Identify which cell holds the provided text, then report its (X, Y) central coordinate. 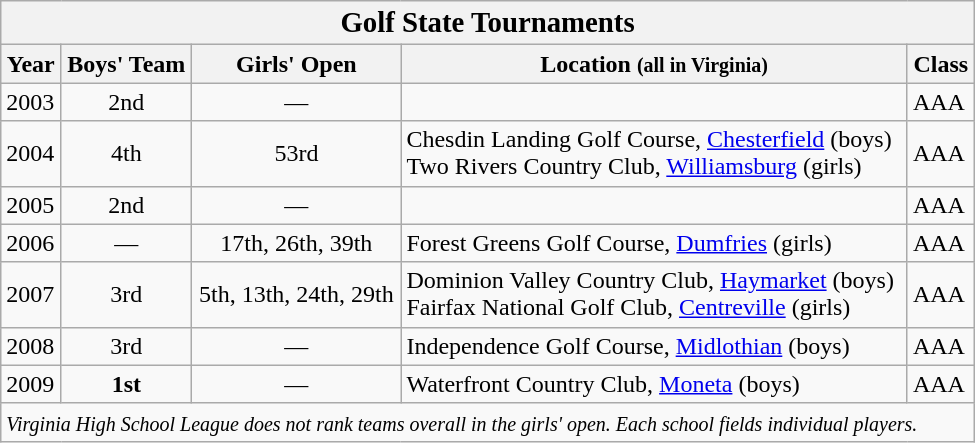
2005 (31, 205)
4th (126, 154)
Independence Golf Course, Midlothian (boys) (654, 346)
Dominion Valley Country Club, Haymarket (boys)Fairfax National Golf Club, Centreville (girls) (654, 294)
53rd (296, 154)
Location (all in Virginia) (654, 64)
1st (126, 384)
Waterfront Country Club, Moneta (boys) (654, 384)
2003 (31, 102)
2004 (31, 154)
Golf State Tournaments (488, 23)
2007 (31, 294)
Boys' Team (126, 64)
Class (940, 64)
Girls' Open (296, 64)
17th, 26th, 39th (296, 243)
Chesdin Landing Golf Course, Chesterfield (boys)Two Rivers Country Club, Williamsburg (girls) (654, 154)
Virginia High School League does not rank teams overall in the girls' open. Each school fields individual players. (488, 422)
5th, 13th, 24th, 29th (296, 294)
Year (31, 64)
2009 (31, 384)
2008 (31, 346)
2006 (31, 243)
Forest Greens Golf Course, Dumfries (girls) (654, 243)
